Extract the [x, y] coordinate from the center of the cell holding the provided text.  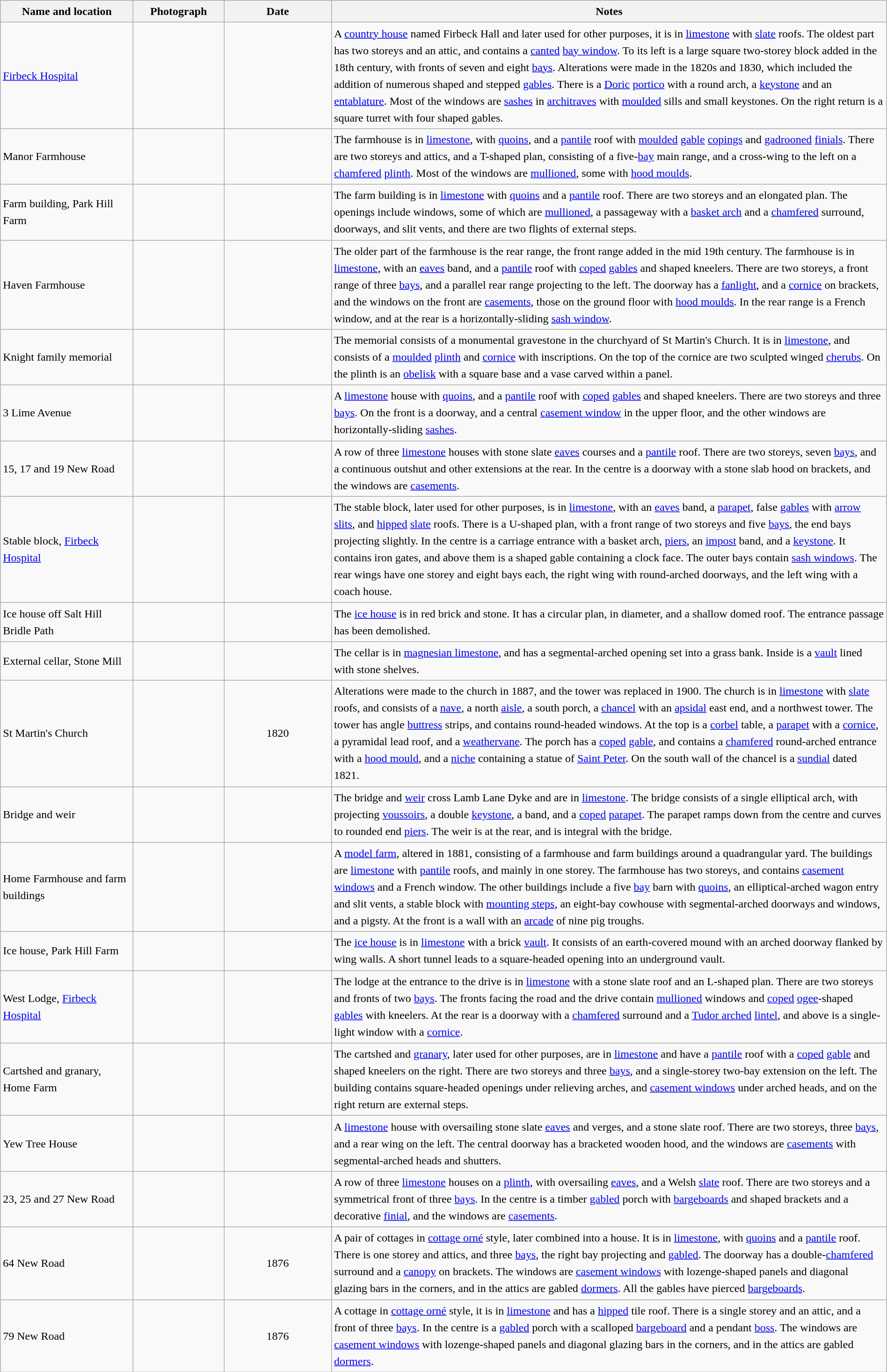
The cellar is in magnesian limestone, and has a segmental-arched opening set into a grass bank. Inside is a vault lined with stone shelves. [609, 661]
Haven Farmhouse [67, 284]
3 Lime Avenue [67, 413]
St Martin's Church [67, 733]
Photograph [179, 11]
Ice house off Salt Hill Bridle Path [67, 622]
Notes [609, 11]
Date [278, 11]
Ice house, Park Hill Farm [67, 951]
64 New Road [67, 1263]
1820 [278, 733]
Manor Farmhouse [67, 156]
The ice house is in red brick and stone. It has a circular plan, in diameter, and a shallow domed roof. The entrance passage has been demolished. [609, 622]
Bridge and weir [67, 815]
15, 17 and 19 New Road [67, 469]
Firbeck Hospital [67, 76]
Yew Tree House [67, 1143]
Home Farmhouse and farm buildings [67, 887]
79 New Road [67, 1336]
Knight family memorial [67, 357]
Name and location [67, 11]
West Lodge, Firbeck Hospital [67, 1007]
Cartshed and granary, Home Farm [67, 1080]
23, 25 and 27 New Road [67, 1199]
Stable block, Firbeck Hospital [67, 549]
Farm building, Park Hill Farm [67, 212]
External cellar, Stone Mill [67, 661]
